Determine the (x, y) coordinate at the center of the cell enclosing the given text.  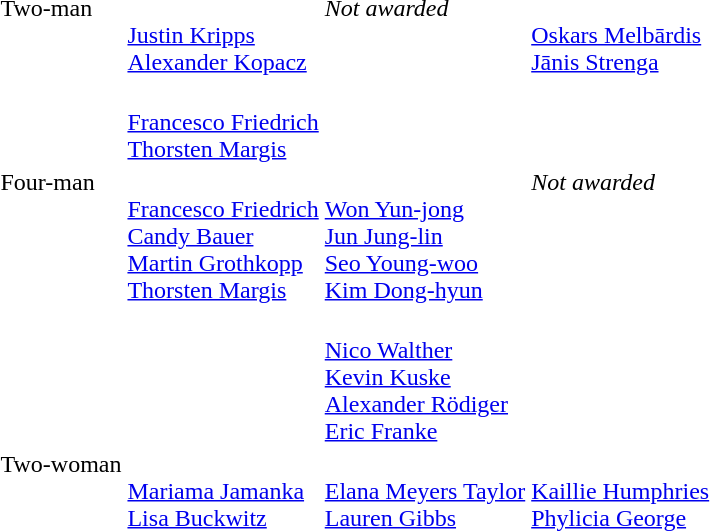
Francesco FriedrichThorsten Margis (223, 122)
Nico WaltherKevin KuskeAlexander RödigerEric Franke (424, 377)
Francesco FriedrichCandy BauerMartin GrothkoppThorsten Margis (223, 306)
Won Yun-jongJun Jung-linSeo Young-wooKim Dong-hyun (424, 236)
